Capture the cell that displays the provided text and extract its [x, y] central coordinate. 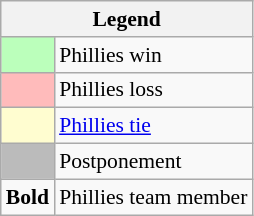
Bold [28, 197]
Postponement [153, 162]
Legend [127, 19]
Phillies team member [153, 197]
Phillies win [153, 55]
Phillies tie [153, 126]
Phillies loss [153, 90]
